Determine the (X, Y) coordinate at the center of the cell enclosing the given text.  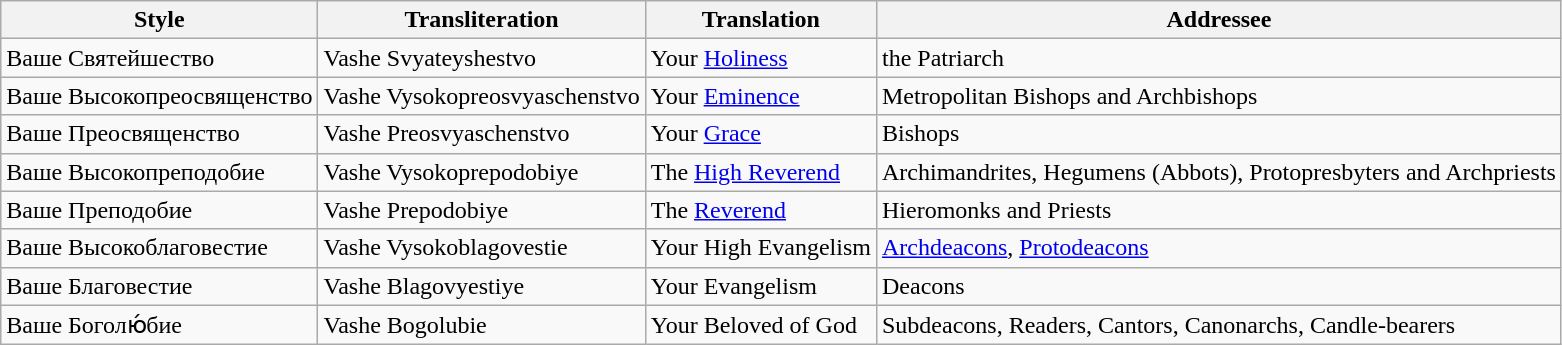
Vashe Prepodobiye (482, 210)
Archdeacons, Protodeacons (1218, 248)
Your Beloved of God (760, 325)
Vashe Bogolubie (482, 325)
Your Eminence (760, 96)
Hieromonks and Priests (1218, 210)
Ваше Преосвященство (160, 134)
Vashe Svyateyshestvo (482, 58)
the Patriarch (1218, 58)
Subdeacons, Readers, Cantors, Canonarchs, Candle-bearers (1218, 325)
Vashe Vysokoblagovestie (482, 248)
Ваше Благовестие (160, 286)
Archimandrites, Hegumens (Abbots), Protopresbyters and Archpriests (1218, 172)
Your High Evangelism (760, 248)
Vashe Vysokopreosvyaschenstvo (482, 96)
Ваше Высокопреосвященство (160, 96)
Vashe Blagovyestiye (482, 286)
Ваше Преподобие (160, 210)
Your Holiness (760, 58)
Bishops (1218, 134)
Ваше Высокопреподобие (160, 172)
Vashe Vysokoprepodobiye (482, 172)
Vashe Preosvyaschenstvo (482, 134)
Ваше Высокоблаговестие (160, 248)
Your Evangelism (760, 286)
The Reverend (760, 210)
Transliteration (482, 20)
Deacons (1218, 286)
Ваше Святейшество (160, 58)
Translation (760, 20)
Style (160, 20)
The High Reverend (760, 172)
Metropolitan Bishops and Archbishops (1218, 96)
Your Grace (760, 134)
Ваше Боголю́бие (160, 325)
Addressee (1218, 20)
